Output the [X, Y] coordinate of the center of the cell containing the given text.  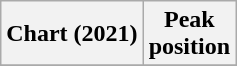
Chart (2021) [72, 34]
Peakposition [189, 34]
